Locate the cell with the specified text and output its (X, Y) center coordinate. 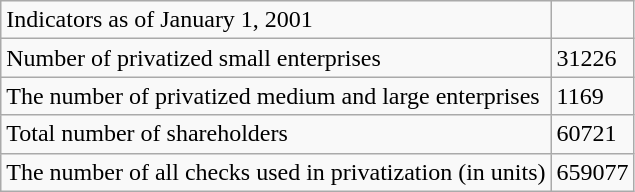
Number of privatized small enterprises (276, 58)
31226 (592, 58)
The number of all checks used in privatization (in units) (276, 172)
659077 (592, 172)
Indicators as of January 1, 2001 (276, 20)
1169 (592, 96)
The number of privatized medium and large enterprises (276, 96)
Total number of shareholders (276, 134)
60721 (592, 134)
